From the cell containing the given text, extract its center point as [X, Y] coordinate. 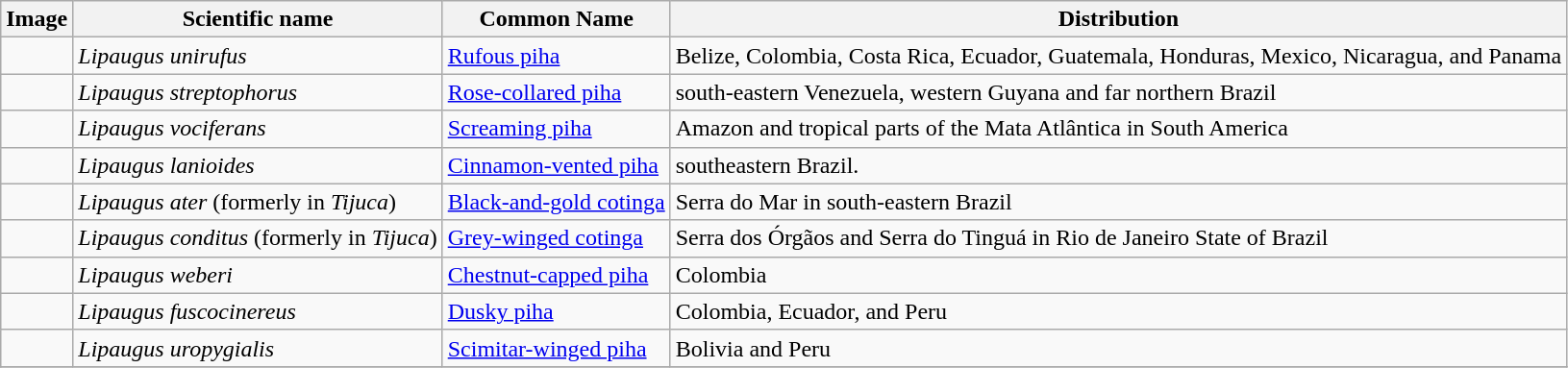
Colombia [1118, 275]
Chestnut-capped piha [556, 275]
Serra do Mar in south-eastern Brazil [1118, 202]
southeastern Brazil. [1118, 165]
Scientific name [258, 19]
Belize, Colombia, Costa Rica, Ecuador, Guatemala, Honduras, Mexico, Nicaragua, and Panama [1118, 56]
Rose-collared piha [556, 92]
Lipaugus weberi [258, 275]
Lipaugus uropygialis [258, 348]
Lipaugus conditus (formerly in Tijuca) [258, 238]
south-eastern Venezuela, western Guyana and far northern Brazil [1118, 92]
Lipaugus ater (formerly in Tijuca) [258, 202]
Lipaugus streptophorus [258, 92]
Scimitar-winged piha [556, 348]
Rufous piha [556, 56]
Grey-winged cotinga [556, 238]
Lipaugus unirufus [258, 56]
Serra dos Órgãos and Serra do Tinguá in Rio de Janeiro State of Brazil [1118, 238]
Distribution [1118, 19]
Lipaugus vociferans [258, 129]
Black-and-gold cotinga [556, 202]
Lipaugus lanioides [258, 165]
Dusky piha [556, 311]
Cinnamon-vented piha [556, 165]
Colombia, Ecuador, and Peru [1118, 311]
Amazon and tropical parts of the Mata Atlântica in South America [1118, 129]
Common Name [556, 19]
Screaming piha [556, 129]
Lipaugus fuscocinereus [258, 311]
Bolivia and Peru [1118, 348]
Image [37, 19]
